Return the (x, y) coordinate for the center point of the cell that contains the specified text.  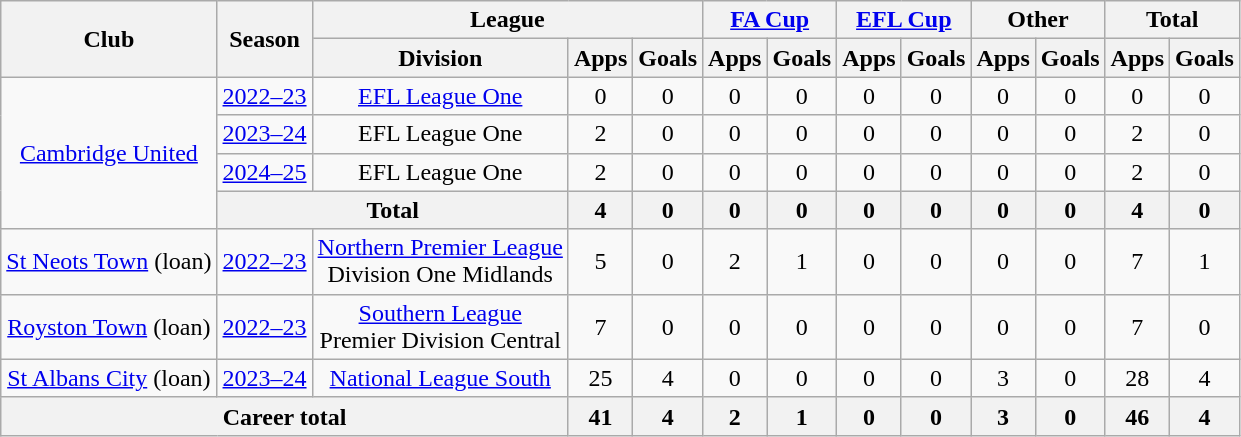
28 (1137, 378)
League (507, 20)
St Albans City (loan) (109, 378)
2024–25 (264, 172)
Division (440, 58)
Career total (285, 416)
5 (600, 262)
Club (109, 39)
FA Cup (770, 20)
Other (1038, 20)
St Neots Town (loan) (109, 262)
EFL Cup (904, 20)
Southern LeaguePremier Division Central (440, 326)
25 (600, 378)
Northern Premier LeagueDivision One Midlands (440, 262)
Cambridge United (109, 153)
Royston Town (loan) (109, 326)
41 (600, 416)
46 (1137, 416)
National League South (440, 378)
Season (264, 39)
